Return the (x, y) coordinate for the center point of the cell that contains the specified text.  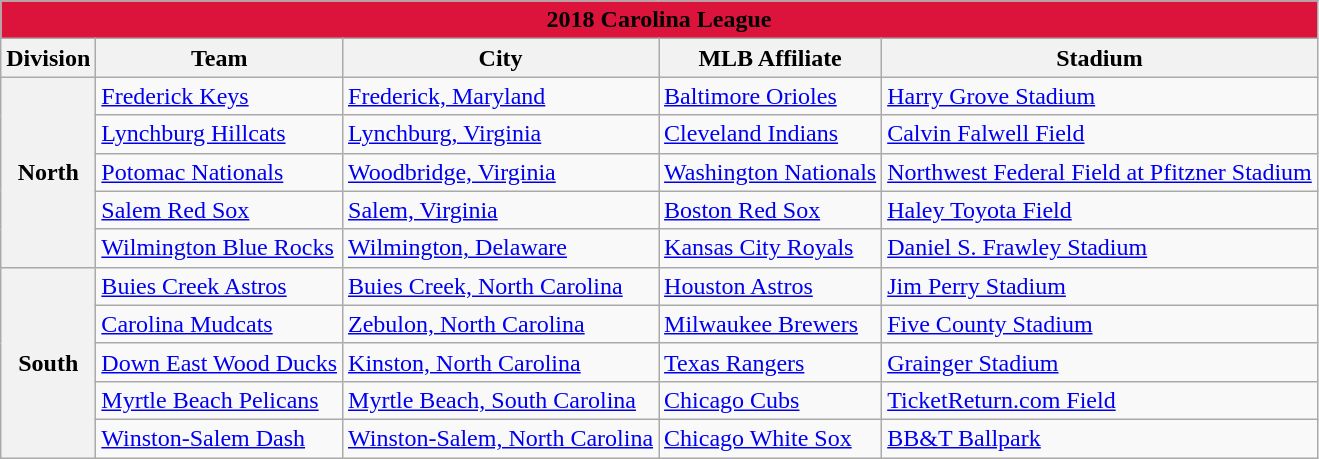
Lynchburg, Virginia (501, 134)
Calvin Falwell Field (1100, 134)
Grainger Stadium (1100, 362)
Daniel S. Frawley Stadium (1100, 248)
Kansas City Royals (770, 248)
Stadium (1100, 58)
Haley Toyota Field (1100, 210)
Buies Creek, North Carolina (501, 286)
Lynchburg Hillcats (220, 134)
Milwaukee Brewers (770, 324)
Texas Rangers (770, 362)
Myrtle Beach Pelicans (220, 400)
Winston-Salem Dash (220, 438)
Kinston, North Carolina (501, 362)
Division (48, 58)
North (48, 172)
MLB Affiliate (770, 58)
2018 Carolina League (660, 20)
Down East Wood Ducks (220, 362)
Five County Stadium (1100, 324)
City (501, 58)
Houston Astros (770, 286)
Chicago White Sox (770, 438)
Cleveland Indians (770, 134)
Zebulon, North Carolina (501, 324)
Winston-Salem, North Carolina (501, 438)
Northwest Federal Field at Pfitzner Stadium (1100, 172)
TicketReturn.com Field (1100, 400)
BB&T Ballpark (1100, 438)
Salem, Virginia (501, 210)
Washington Nationals (770, 172)
Harry Grove Stadium (1100, 96)
Boston Red Sox (770, 210)
Carolina Mudcats (220, 324)
Frederick, Maryland (501, 96)
Wilmington Blue Rocks (220, 248)
Baltimore Orioles (770, 96)
South (48, 362)
Jim Perry Stadium (1100, 286)
Wilmington, Delaware (501, 248)
Salem Red Sox (220, 210)
Team (220, 58)
Chicago Cubs (770, 400)
Buies Creek Astros (220, 286)
Potomac Nationals (220, 172)
Myrtle Beach, South Carolina (501, 400)
Woodbridge, Virginia (501, 172)
Frederick Keys (220, 96)
